Find where the given text appears and provide that cell's center as [X, Y] coordinate. 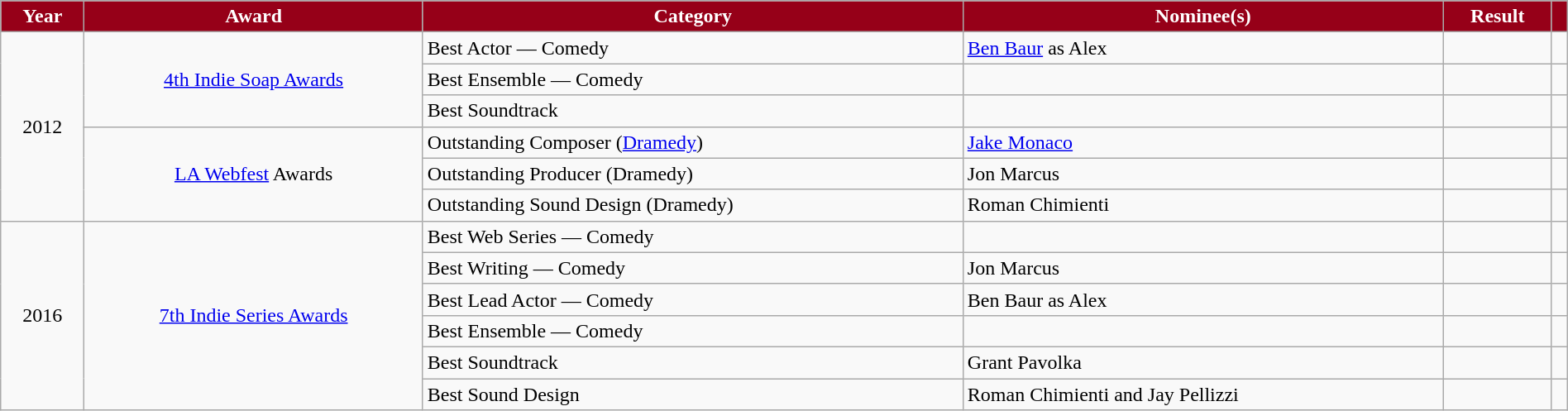
Best Lead Actor — Comedy [693, 299]
Best Actor — Comedy [693, 48]
Best Writing — Comedy [693, 268]
Category [693, 17]
7th Indie Series Awards [253, 315]
Jake Monaco [1202, 142]
Best Sound Design [693, 394]
LA Webfest Awards [253, 174]
Award [253, 17]
Grant Pavolka [1202, 362]
Result [1497, 17]
Roman Chimienti [1202, 205]
2016 [43, 315]
Outstanding Composer (Dramedy) [693, 142]
Roman Chimienti and Jay Pellizzi [1202, 394]
Outstanding Sound Design (Dramedy) [693, 205]
Year [43, 17]
2012 [43, 127]
Outstanding Producer (Dramedy) [693, 174]
Nominee(s) [1202, 17]
Best Web Series — Comedy [693, 237]
4th Indie Soap Awards [253, 79]
